Return the [X, Y] coordinate for the center point of the cell that contains the specified text.  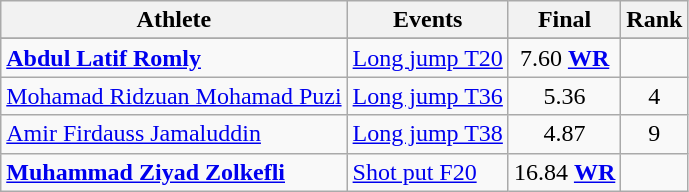
5.36 [564, 96]
Muhammad Ziyad Zolkefli [174, 172]
Shot put F20 [428, 172]
Amir Firdauss Jamaluddin [174, 134]
9 [654, 134]
Events [428, 20]
4.87 [564, 134]
Rank [654, 20]
16.84 WR [564, 172]
Athlete [174, 20]
Final [564, 20]
4 [654, 96]
Long jump T38 [428, 134]
Long jump T20 [428, 58]
Abdul Latif Romly [174, 58]
Long jump T36 [428, 96]
Mohamad Ridzuan Mohamad Puzi [174, 96]
7.60 WR [564, 58]
